For the text-containing cell, return its midpoint in (x, y) coordinate format. 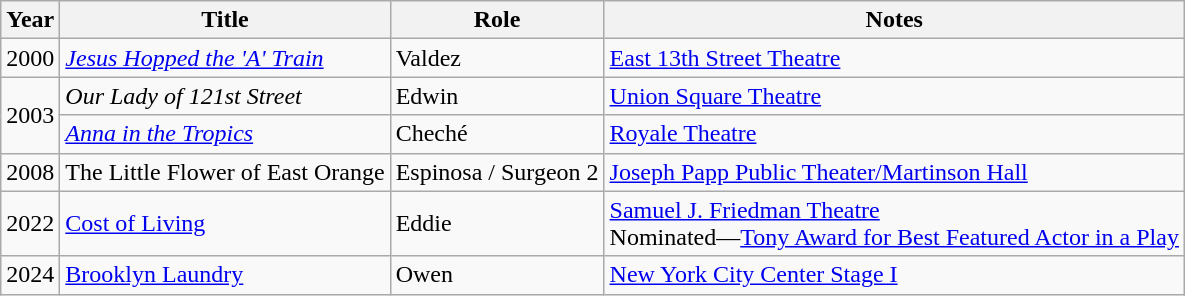
Notes (894, 20)
2003 (30, 115)
Brooklyn Laundry (225, 275)
New York City Center Stage I (894, 275)
2008 (30, 172)
East 13th Street Theatre (894, 58)
Owen (497, 275)
Espinosa / Surgeon 2 (497, 172)
Title (225, 20)
Joseph Papp Public Theater/Martinson Hall (894, 172)
Anna in the Tropics (225, 134)
Royale Theatre (894, 134)
Our Lady of 121st Street (225, 96)
2022 (30, 224)
Cheché (497, 134)
Year (30, 20)
Samuel J. Friedman TheatreNominated—Tony Award for Best Featured Actor in a Play (894, 224)
Role (497, 20)
Edwin (497, 96)
Union Square Theatre (894, 96)
Cost of Living (225, 224)
2000 (30, 58)
Eddie (497, 224)
2024 (30, 275)
Valdez (497, 58)
The Little Flower of East Orange (225, 172)
Jesus Hopped the 'A' Train (225, 58)
